Determine the (x, y) coordinate at the center of the cell enclosing the given text.  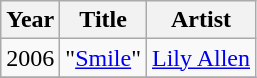
2006 (30, 58)
Artist (200, 20)
"Smile" (104, 58)
Year (30, 20)
Title (104, 20)
Lily Allen (200, 58)
